Provide the [x, y] coordinate of the cell's center where the given text is located.  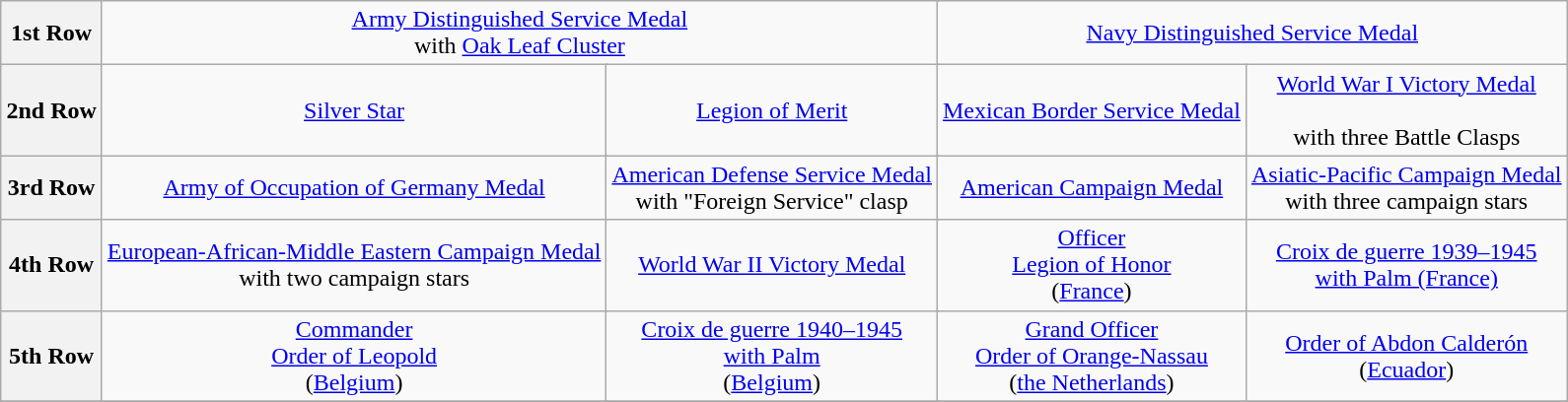
2nd Row [51, 110]
Army Distinguished Service Medal with Oak Leaf Cluster [519, 33]
5th Row [51, 356]
American Campaign Medal [1091, 187]
Mexican Border Service Medal [1091, 110]
4th Row [51, 265]
World War II Victory Medal [772, 265]
Croix de guerre 1940–1945 with Palm(Belgium) [772, 356]
Grand Officer Order of Orange-Nassau (the Netherlands) [1091, 356]
Silver Star [354, 110]
Navy Distinguished Service Medal [1252, 33]
American Defense Service Medal with "Foreign Service" clasp [772, 187]
1st Row [51, 33]
Asiatic-Pacific Campaign Medal with three campaign stars [1406, 187]
Army of Occupation of Germany Medal [354, 187]
World War I Victory Medal with three Battle Clasps [1406, 110]
Officer Legion of Honor (France) [1091, 265]
Croix de guerre 1939–1945 with Palm (France) [1406, 265]
Legion of Merit [772, 110]
Commander Order of Leopold (Belgium) [354, 356]
3rd Row [51, 187]
Order of Abdon Calderón (Ecuador) [1406, 356]
European-African-Middle Eastern Campaign Medal with two campaign stars [354, 265]
